Return the [x, y] coordinate for the center point of the cell that contains the specified text.  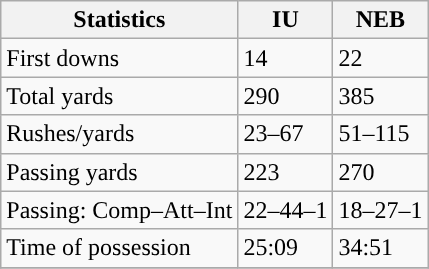
270 [380, 172]
385 [380, 96]
NEB [380, 20]
Passing: Comp–Att–Int [120, 210]
IU [286, 20]
25:09 [286, 248]
Passing yards [120, 172]
Rushes/yards [120, 134]
Statistics [120, 20]
34:51 [380, 248]
First downs [120, 58]
22 [380, 58]
290 [286, 96]
22–44–1 [286, 210]
14 [286, 58]
51–115 [380, 134]
223 [286, 172]
23–67 [286, 134]
Total yards [120, 96]
18–27–1 [380, 210]
Time of possession [120, 248]
